Search for the cell housing the specified text and yield its [x, y] center coordinate. 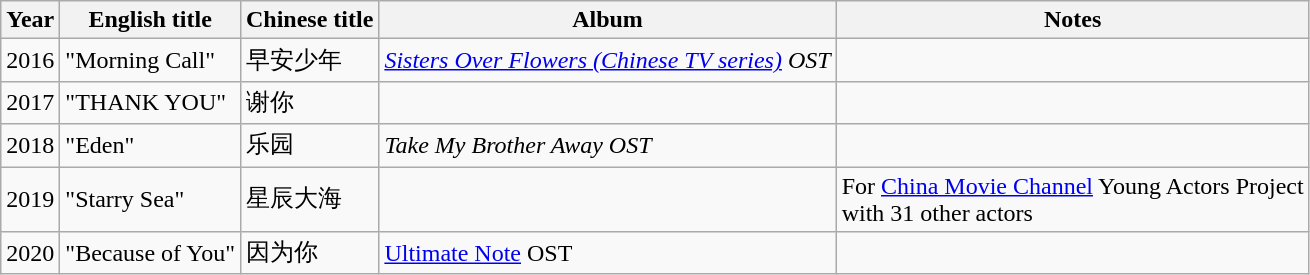
Take My Brother Away OST [608, 146]
Year [30, 20]
因为你 [309, 254]
Chinese title [309, 20]
For China Movie Channel Young Actors Projectwith 31 other actors [1072, 198]
谢你 [309, 102]
Ultimate Note OST [608, 254]
Album [608, 20]
2017 [30, 102]
乐园 [309, 146]
早安少年 [309, 60]
"THANK YOU" [150, 102]
"Morning Call" [150, 60]
星辰大海 [309, 198]
2018 [30, 146]
2020 [30, 254]
2016 [30, 60]
"Eden" [150, 146]
2019 [30, 198]
"Because of You" [150, 254]
Notes [1072, 20]
Sisters Over Flowers (Chinese TV series) OST [608, 60]
English title [150, 20]
"Starry Sea" [150, 198]
